Extract the [x, y] coordinate from the center of the cell holding the provided text.  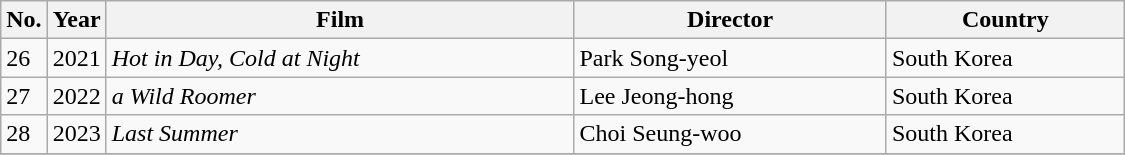
2021 [76, 58]
Last Summer [340, 134]
Choi Seung-woo [730, 134]
26 [24, 58]
Director [730, 20]
Lee Jeong-hong [730, 96]
a Wild Roomer [340, 96]
Hot in Day, Cold at Night [340, 58]
28 [24, 134]
Year [76, 20]
Country [1005, 20]
27 [24, 96]
No. [24, 20]
Park Song-yeol [730, 58]
2022 [76, 96]
2023 [76, 134]
Film [340, 20]
